Capture the cell that displays the provided text and extract its [x, y] central coordinate. 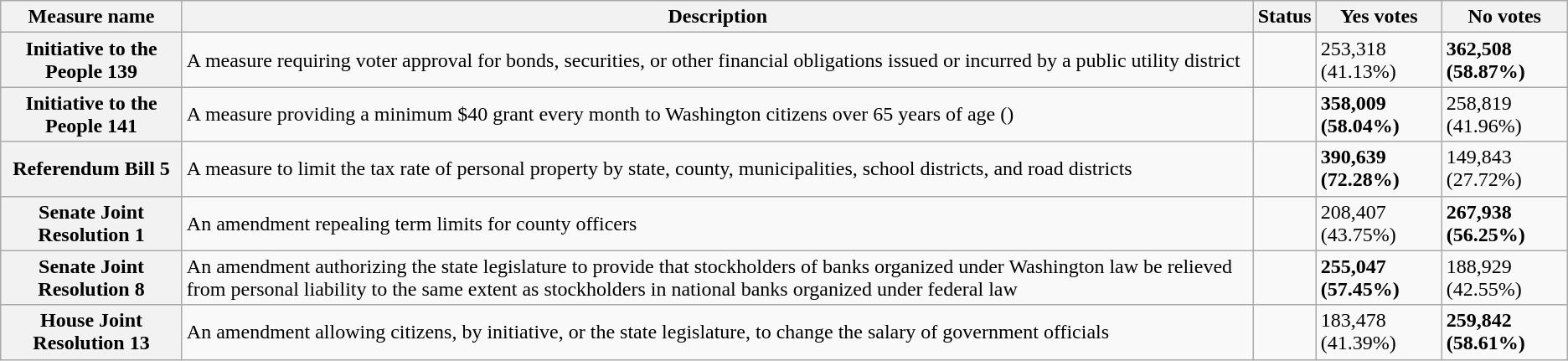
183,478 (41.39%) [1379, 332]
House Joint Resolution 13 [92, 332]
358,009 (58.04%) [1379, 114]
Initiative to the People 139 [92, 60]
An amendment allowing citizens, by initiative, or the state legislature, to change the salary of government officials [717, 332]
208,407 (43.75%) [1379, 223]
390,639 (72.28%) [1379, 169]
255,047 (57.45%) [1379, 278]
362,508 (58.87%) [1504, 60]
Senate Joint Resolution 1 [92, 223]
Status [1285, 17]
Description [717, 17]
Yes votes [1379, 17]
No votes [1504, 17]
149,843 (27.72%) [1504, 169]
Senate Joint Resolution 8 [92, 278]
259,842 (58.61%) [1504, 332]
Initiative to the People 141 [92, 114]
Measure name [92, 17]
188,929 (42.55%) [1504, 278]
267,938 (56.25%) [1504, 223]
An amendment repealing term limits for county officers [717, 223]
A measure to limit the tax rate of personal property by state, county, municipalities, school districts, and road districts [717, 169]
258,819 (41.96%) [1504, 114]
A measure providing a minimum $40 grant every month to Washington citizens over 65 years of age () [717, 114]
Referendum Bill 5 [92, 169]
253,318 (41.13%) [1379, 60]
A measure requiring voter approval for bonds, securities, or other financial obligations issued or incurred by a public utility district [717, 60]
